Locate the cell with the specified text and output its [x, y] center coordinate. 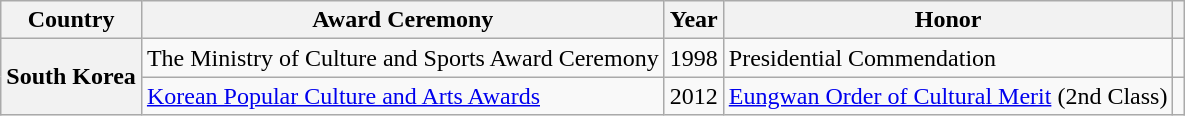
Year [694, 20]
Award Ceremony [402, 20]
1998 [694, 58]
The Ministry of Culture and Sports Award Ceremony [402, 58]
Country [72, 20]
2012 [694, 96]
Presidential Commendation [948, 58]
South Korea [72, 77]
Korean Popular Culture and Arts Awards [402, 96]
Eungwan Order of Cultural Merit (2nd Class) [948, 96]
Honor [948, 20]
